Scan for the cell matching the given text and deliver its (x, y) coordinate at center. 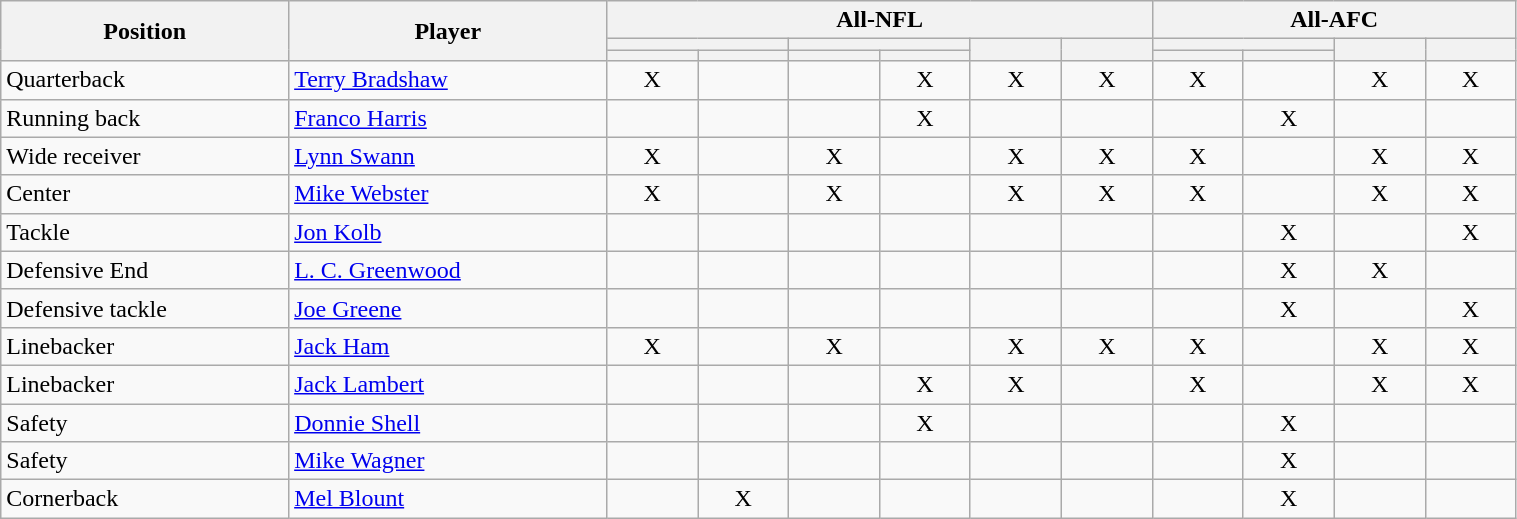
Center (145, 194)
Jack Lambert (448, 384)
L. C. Greenwood (448, 270)
Jon Kolb (448, 232)
Player (448, 31)
Defensive tackle (145, 308)
All-NFL (880, 20)
Mike Webster (448, 194)
Defensive End (145, 270)
Franco Harris (448, 118)
Mike Wagner (448, 461)
Wide receiver (145, 156)
Position (145, 31)
Joe Greene (448, 308)
Cornerback (145, 499)
All-AFC (1334, 20)
Mel Blount (448, 499)
Running back (145, 118)
Tackle (145, 232)
Terry Bradshaw (448, 80)
Donnie Shell (448, 423)
Lynn Swann (448, 156)
Jack Ham (448, 346)
Quarterback (145, 80)
